Return [x, y] of the center of cell containing provided text 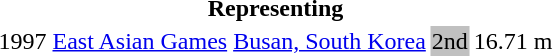
East Asian Games [140, 41]
2nd [450, 41]
Busan, South Korea [330, 41]
